Provide the [X, Y] coordinate of the cell's center where the given text is located.  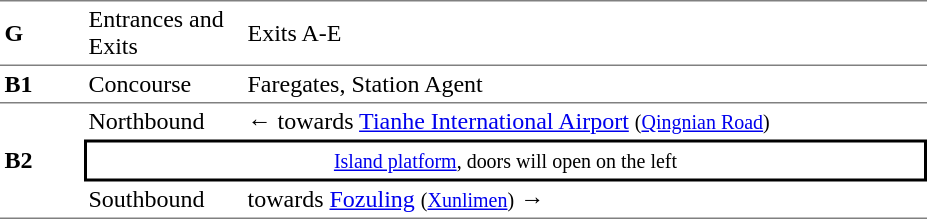
G [42, 33]
← towards Tianhe International Airport (Qingnian Road) [585, 122]
Entrances and Exits [164, 33]
Faregates, Station Agent [585, 85]
Exits A-E [585, 33]
B1 [42, 85]
Island platform, doors will open on the left [506, 161]
Northbound [164, 122]
Concourse [164, 85]
